Find where the given text appears and provide that cell's center as [X, Y] coordinate. 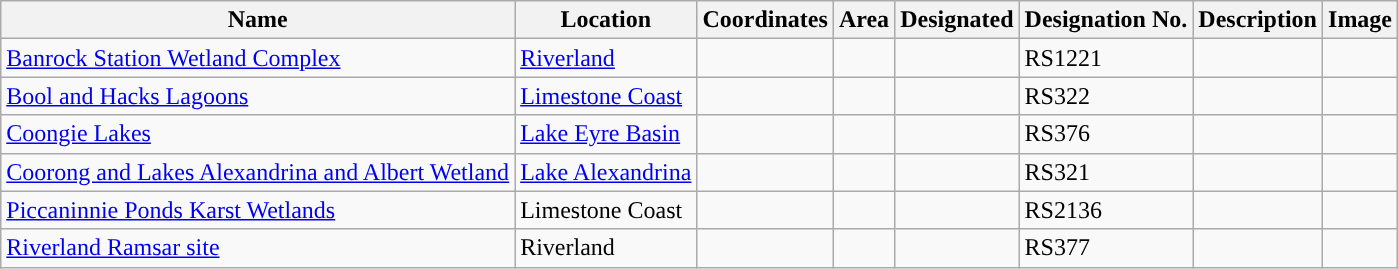
Area [864, 20]
Coordinates [765, 20]
Lake Alexandrina [606, 172]
RS377 [1106, 248]
Coorong and Lakes Alexandrina and Albert Wetland [258, 172]
RS322 [1106, 96]
Piccaninnie Ponds Karst Wetlands [258, 210]
RS1221 [1106, 58]
Name [258, 20]
Bool and Hacks Lagoons [258, 96]
Designated [957, 20]
Riverland Ramsar site [258, 248]
Banrock Station Wetland Complex [258, 58]
Lake Eyre Basin [606, 134]
RS2136 [1106, 210]
RS321 [1106, 172]
Image [1360, 20]
Location [606, 20]
RS376 [1106, 134]
Designation No. [1106, 20]
Description [1258, 20]
Coongie Lakes [258, 134]
